From the cell containing the given text, extract its center point as (x, y) coordinate. 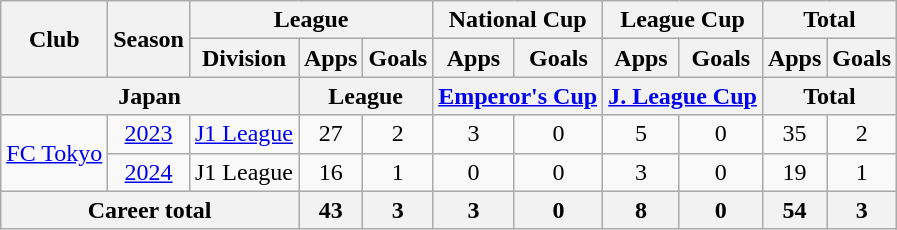
National Cup (518, 20)
League Cup (683, 20)
54 (794, 210)
43 (330, 210)
Club (54, 39)
16 (330, 172)
8 (642, 210)
Emperor's Cup (518, 96)
Career total (150, 210)
2023 (149, 134)
19 (794, 172)
35 (794, 134)
2024 (149, 172)
5 (642, 134)
FC Tokyo (54, 153)
J. League Cup (683, 96)
Division (244, 58)
Season (149, 39)
Japan (150, 96)
27 (330, 134)
